Return the (x, y) coordinate for the center point of the cell that contains the specified text.  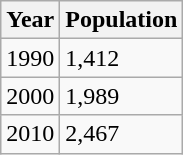
Year (30, 20)
1990 (30, 58)
Population (122, 20)
1,412 (122, 58)
1,989 (122, 96)
2,467 (122, 134)
2010 (30, 134)
2000 (30, 96)
